Search for the cell housing the specified text and yield its (X, Y) center coordinate. 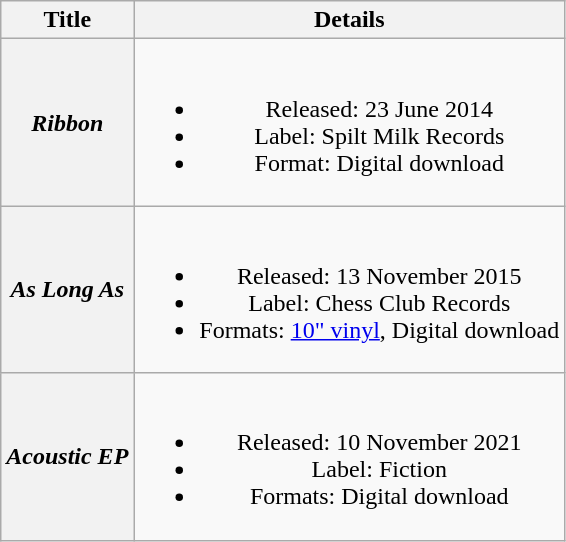
Details (350, 20)
Released: 23 June 2014Label: Spilt Milk RecordsFormat: Digital download (350, 122)
Ribbon (68, 122)
Title (68, 20)
As Long As (68, 290)
Released: 13 November 2015Label: Chess Club RecordsFormats: 10" vinyl, Digital download (350, 290)
Released: 10 November 2021Label: FictionFormats: Digital download (350, 456)
Acoustic EP (68, 456)
